Detect which cell encompasses the target text, then output its [X, Y] center coordinate. 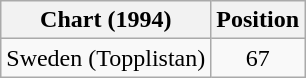
Position [258, 20]
67 [258, 58]
Chart (1994) [106, 20]
Sweden (Topplistan) [106, 58]
